Search for the cell housing the specified text and yield its (X, Y) center coordinate. 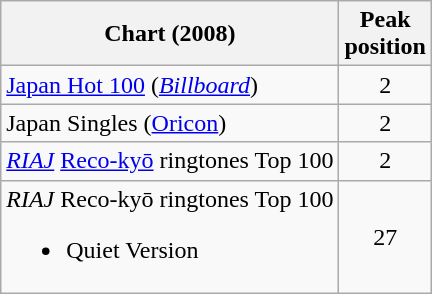
Chart (2008) (170, 34)
Japan Hot 100 (Billboard) (170, 85)
RIAJ Reco-kyō ringtones Top 100 (170, 161)
Japan Singles (Oricon) (170, 123)
Peakposition (385, 34)
27 (385, 236)
RIAJ Reco-kyō ringtones Top 100Quiet Version (170, 236)
